Determine the (X, Y) coordinate at the center of the cell enclosing the given text.  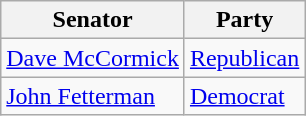
Dave McCormick (93, 58)
Senator (93, 20)
Republican (244, 58)
Democrat (244, 96)
Party (244, 20)
John Fetterman (93, 96)
